Return (X, Y) of the center of cell containing provided text 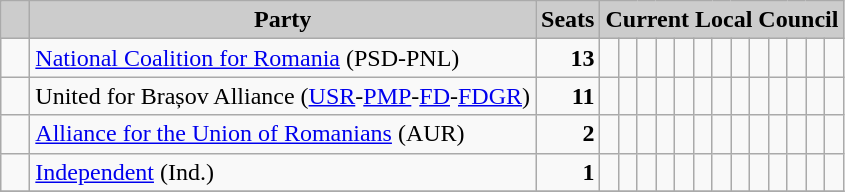
Seats (568, 20)
11 (568, 96)
Independent (Ind.) (283, 172)
Alliance for the Union of Romanians (AUR) (283, 134)
National Coalition for Romania (PSD-PNL) (283, 58)
Party (283, 20)
United for Brașov Alliance (USR-PMP-FD-FDGR) (283, 96)
13 (568, 58)
1 (568, 172)
Current Local Council (722, 20)
2 (568, 134)
